From the cell containing the given text, extract its center point as (X, Y) coordinate. 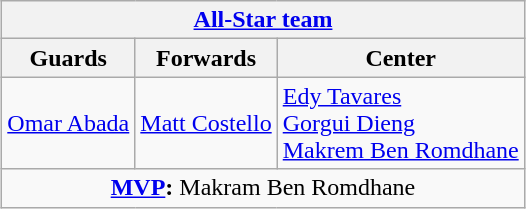
All-Star team (263, 20)
Matt Costello (206, 123)
Omar Abada (68, 123)
Center (400, 58)
Guards (68, 58)
Forwards (206, 58)
MVP: Makram Ben Romdhane (263, 188)
Edy Tavares Gorgui Dieng Makrem Ben Romdhane (400, 123)
